Find where the given text appears and provide that cell's center as [x, y] coordinate. 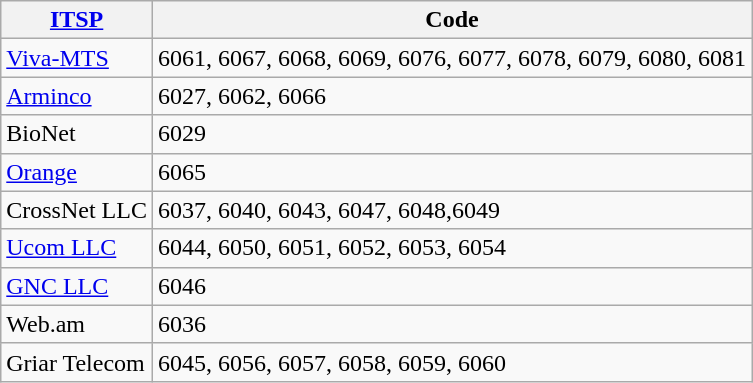
6036 [452, 324]
6065 [452, 172]
ITSP [77, 20]
Code [452, 20]
6037, 6040, 6043, 6047, 6048,6049 [452, 210]
GNC LLC [77, 286]
Arminco [77, 96]
BioNet [77, 134]
6046 [452, 286]
6044, 6050, 6051, 6052, 6053, 6054 [452, 248]
6029 [452, 134]
Orange [77, 172]
6027, 6062, 6066 [452, 96]
CrossNet LLC [77, 210]
6061, 6067, 6068, 6069, 6076, 6077, 6078, 6079, 6080, 6081 [452, 58]
Griar Telecom [77, 362]
Viva-MTS [77, 58]
Ucom LLC [77, 248]
Web.am [77, 324]
6045, 6056, 6057, 6058, 6059, 6060 [452, 362]
